Identify which cell holds the provided text, then report its [X, Y] central coordinate. 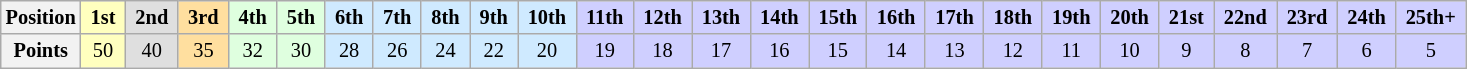
35 [203, 51]
5 [1431, 51]
14th [779, 17]
19 [604, 51]
28 [349, 51]
17 [721, 51]
Position [41, 17]
22 [494, 51]
15th [838, 17]
10 [1129, 51]
19th [1071, 17]
22nd [1246, 17]
8th [445, 17]
10th [547, 17]
20th [1129, 17]
50 [104, 51]
Points [41, 51]
26 [397, 51]
1st [104, 17]
40 [152, 51]
16th [896, 17]
18 [662, 51]
6th [349, 17]
11 [1071, 51]
2nd [152, 17]
12th [662, 17]
5th [301, 17]
13th [721, 17]
6 [1366, 51]
18th [1013, 17]
24th [1366, 17]
9 [1186, 51]
3rd [203, 17]
7 [1308, 51]
24 [445, 51]
9th [494, 17]
16 [779, 51]
4th [253, 17]
23rd [1308, 17]
7th [397, 17]
11th [604, 17]
20 [547, 51]
15 [838, 51]
32 [253, 51]
14 [896, 51]
8 [1246, 51]
12 [1013, 51]
21st [1186, 17]
17th [954, 17]
25th+ [1431, 17]
13 [954, 51]
30 [301, 51]
